Locate the cell with the specified text and output its (X, Y) center coordinate. 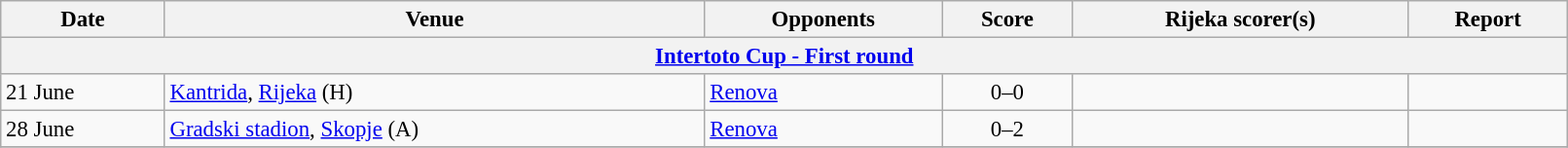
Date (83, 19)
Intertoto Cup - First round (784, 56)
Kantrida, Rijeka (H) (434, 92)
0–0 (1008, 92)
28 June (83, 129)
Rijeka scorer(s) (1240, 19)
Score (1008, 19)
0–2 (1008, 129)
Report (1487, 19)
Opponents (823, 19)
21 June (83, 92)
Gradski stadion, Skopje (A) (434, 129)
Venue (434, 19)
